From the cell containing the given text, extract its center point as (X, Y) coordinate. 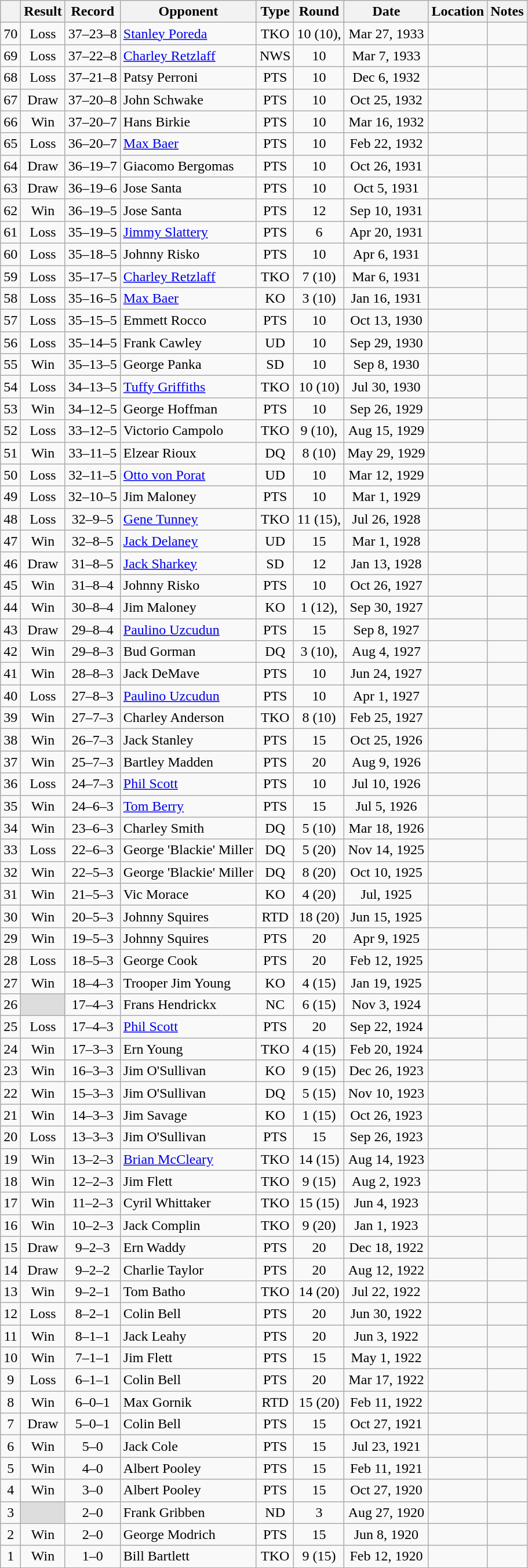
Gene Tunney (188, 519)
45 (10, 585)
Feb 25, 1927 (386, 718)
Mar 6, 1931 (386, 277)
Apr 20, 1931 (386, 232)
Sep 26, 1929 (386, 409)
Feb 20, 1924 (386, 1049)
43 (10, 629)
Victorio Campolo (188, 431)
47 (10, 541)
Aug 12, 1922 (386, 1269)
33–12–5 (93, 431)
Ern Waddy (188, 1247)
Aug 15, 1929 (386, 431)
Mar 18, 1926 (386, 828)
Vic Morace (188, 894)
13–2–3 (93, 1159)
Jul, 1925 (386, 894)
Frank Cawley (188, 343)
Emmett Rocco (188, 321)
Jack Stanley (188, 740)
Jul 26, 1928 (386, 519)
Jan 16, 1931 (386, 299)
14 (10, 1269)
28–8–3 (93, 674)
5–0 (93, 1446)
8 (10, 1402)
18–5–3 (93, 960)
27–8–3 (93, 696)
30 (10, 916)
ND (275, 1512)
George Modrich (188, 1534)
18–4–3 (93, 983)
21–5–3 (93, 894)
29–8–4 (93, 629)
George Panka (188, 365)
52 (10, 431)
7–1–1 (93, 1358)
26 (10, 1005)
56 (10, 343)
15–3–3 (93, 1093)
65 (10, 144)
31 (10, 894)
Location (458, 12)
35–19–5 (93, 232)
Jun 15, 1925 (386, 916)
59 (10, 277)
5 (10, 1468)
Sep 8, 1927 (386, 629)
27–7–3 (93, 718)
32–8–5 (93, 541)
Tuffy Griffiths (188, 387)
60 (10, 254)
42 (10, 652)
14 (15) (319, 1159)
49 (10, 497)
17 (10, 1203)
Bud Gorman (188, 652)
Oct 27, 1920 (386, 1490)
46 (10, 563)
Elzear Rioux (188, 453)
May 1, 1922 (386, 1358)
50 (10, 475)
41 (10, 674)
Aug 27, 1920 (386, 1512)
17–3–3 (93, 1049)
Feb 11, 1922 (386, 1402)
Oct 26, 1923 (386, 1115)
1 (15) (319, 1115)
6–1–1 (93, 1380)
15 (20) (319, 1402)
Cyril Whittaker (188, 1203)
1 (12), (319, 607)
Bill Bartlett (188, 1556)
24 (10, 1049)
Aug 9, 1926 (386, 762)
Aug 14, 1923 (386, 1159)
Nov 3, 1924 (386, 1005)
35 (10, 806)
64 (10, 166)
Giacomo Bergomas (188, 166)
Jul 30, 1930 (386, 387)
Feb 11, 1921 (386, 1468)
1 (10, 1556)
40 (10, 696)
9 (20) (319, 1225)
Mar 16, 1932 (386, 122)
Mar 12, 1929 (386, 475)
8–1–1 (93, 1335)
48 (10, 519)
33 (10, 850)
Ern Young (188, 1049)
Jan 1, 1923 (386, 1225)
35–14–5 (93, 343)
May 29, 1929 (386, 453)
34–13–5 (93, 387)
Result (43, 12)
Mar 1, 1929 (386, 497)
32 (10, 872)
37 (10, 762)
54 (10, 387)
12–2–3 (93, 1181)
28 (10, 960)
Date (386, 12)
Dec 26, 1923 (386, 1071)
Jack DeMave (188, 674)
36–19–7 (93, 166)
25 (10, 1027)
3–0 (93, 1490)
36–19–6 (93, 188)
9–2–2 (93, 1269)
Sep 22, 1924 (386, 1027)
Mar 17, 1922 (386, 1380)
George Cook (188, 960)
7 (10) (319, 277)
14 (20) (319, 1291)
67 (10, 100)
3 (10) (319, 299)
9–2–3 (93, 1247)
57 (10, 321)
4 (10, 1490)
33–11–5 (93, 453)
9–2–1 (93, 1291)
Oct 10, 1925 (386, 872)
Record (93, 12)
Sep 8, 1930 (386, 365)
11–2–3 (93, 1203)
44 (10, 607)
Jul 23, 1921 (386, 1446)
Oct 5, 1931 (386, 188)
Frank Gribben (188, 1512)
Oct 26, 1927 (386, 585)
Jan 19, 1925 (386, 983)
Round (319, 12)
Mar 1, 1928 (386, 541)
1–0 (93, 1556)
Oct 25, 1926 (386, 740)
Nov 14, 1925 (386, 850)
32–10–5 (93, 497)
29 (10, 938)
Feb 12, 1925 (386, 960)
Trooper Jim Young (188, 983)
7 (10, 1424)
58 (10, 299)
11 (10, 1335)
9 (10, 1380)
21 (10, 1115)
Bartley Madden (188, 762)
31–8–4 (93, 585)
31–8–5 (93, 563)
George Hoffman (188, 409)
10 (10) (319, 387)
3 (10), (319, 652)
70 (10, 34)
Apr 6, 1931 (386, 254)
8 (20) (319, 872)
35–17–5 (93, 277)
Opponent (188, 12)
Nov 10, 1923 (386, 1093)
Sep 30, 1927 (386, 607)
24–7–3 (93, 784)
Jimmy Slattery (188, 232)
NWS (275, 56)
37–21–8 (93, 78)
Hans Birkie (188, 122)
Jack Sharkey (188, 563)
Charley Anderson (188, 718)
39 (10, 718)
Tom Batho (188, 1291)
37–20–8 (93, 100)
Jun 30, 1922 (386, 1313)
16–3–3 (93, 1071)
8–2–1 (93, 1313)
Patsy Perroni (188, 78)
Jim Savage (188, 1115)
18 (20) (319, 916)
13 (10, 1291)
Charley Smith (188, 828)
18 (10, 1181)
24–6–3 (93, 806)
5–0–1 (93, 1424)
68 (10, 78)
23–6–3 (93, 828)
26–7–3 (93, 740)
35–18–5 (93, 254)
Frans Hendrickx (188, 1005)
Otto von Porat (188, 475)
Apr 9, 1925 (386, 938)
5 (20) (319, 850)
6–0–1 (93, 1402)
11 (15), (319, 519)
69 (10, 56)
38 (10, 740)
34 (10, 828)
4–0 (93, 1468)
2 (10, 1534)
5 (15) (319, 1093)
29–8–3 (93, 652)
Jul 5, 1926 (386, 806)
Jun 3, 1922 (386, 1335)
NC (275, 1005)
Jack Delaney (188, 541)
36–19–5 (93, 210)
Mar 27, 1933 (386, 34)
37–23–8 (93, 34)
Oct 27, 1921 (386, 1424)
16 (10, 1225)
Type (275, 12)
Feb 22, 1932 (386, 144)
Sep 26, 1923 (386, 1137)
Jack Cole (188, 1446)
Apr 1, 1927 (386, 696)
Tom Berry (188, 806)
Jun 24, 1927 (386, 674)
27 (10, 983)
Jul 10, 1926 (386, 784)
62 (10, 210)
19–5–3 (93, 938)
Feb 12, 1920 (386, 1556)
22 (10, 1093)
10–2–3 (93, 1225)
20–5–3 (93, 916)
36–20–7 (93, 144)
Dec 18, 1922 (386, 1247)
Sep 10, 1931 (386, 210)
15 (15) (319, 1203)
Oct 26, 1931 (386, 166)
35–15–5 (93, 321)
19 (10, 1159)
51 (10, 453)
Aug 2, 1923 (386, 1181)
Jan 13, 1928 (386, 563)
30–8–4 (93, 607)
22–5–3 (93, 872)
34–12–5 (93, 409)
13–3–3 (93, 1137)
Jun 8, 1920 (386, 1534)
63 (10, 188)
5 (10) (319, 828)
9 (10), (319, 431)
Jul 22, 1922 (386, 1291)
Notes (507, 12)
Dec 6, 1932 (386, 78)
37–20–7 (93, 122)
Stanley Poreda (188, 34)
6 (15) (319, 1005)
66 (10, 122)
Aug 4, 1927 (386, 652)
32–11–5 (93, 475)
35–13–5 (93, 365)
Oct 13, 1930 (386, 321)
35–16–5 (93, 299)
37–22–8 (93, 56)
25–7–3 (93, 762)
Charlie Taylor (188, 1269)
61 (10, 232)
32–9–5 (93, 519)
Brian McCleary (188, 1159)
Jack Leahy (188, 1335)
Jack Complin (188, 1225)
36 (10, 784)
14–3–3 (93, 1115)
4 (20) (319, 894)
Jun 4, 1923 (386, 1203)
Oct 25, 1932 (386, 100)
23 (10, 1071)
Sep 29, 1930 (386, 343)
22–6–3 (93, 850)
Max Gornik (188, 1402)
53 (10, 409)
Mar 7, 1933 (386, 56)
10 (10), (319, 34)
John Schwake (188, 100)
55 (10, 365)
